Extract the (x, y) coordinate from the center of the cell holding the provided text.  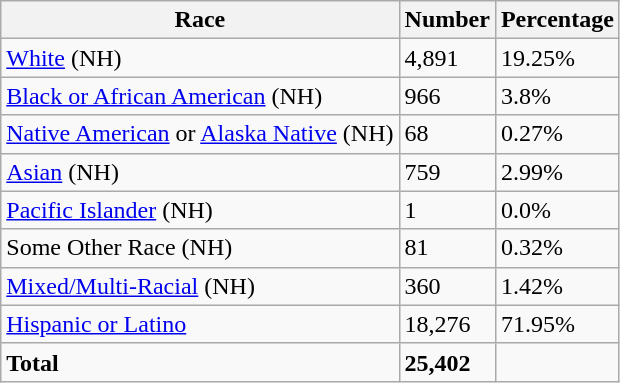
Total (200, 362)
759 (447, 172)
Pacific Islander (NH) (200, 210)
Asian (NH) (200, 172)
966 (447, 96)
Number (447, 20)
68 (447, 134)
3.8% (557, 96)
25,402 (447, 362)
White (NH) (200, 58)
Native American or Alaska Native (NH) (200, 134)
18,276 (447, 324)
0.32% (557, 248)
4,891 (447, 58)
0.0% (557, 210)
Black or African American (NH) (200, 96)
360 (447, 286)
1.42% (557, 286)
2.99% (557, 172)
Race (200, 20)
0.27% (557, 134)
Some Other Race (NH) (200, 248)
Hispanic or Latino (200, 324)
1 (447, 210)
Mixed/Multi-Racial (NH) (200, 286)
81 (447, 248)
19.25% (557, 58)
Percentage (557, 20)
71.95% (557, 324)
